Extract the [X, Y] coordinate from the center of the cell holding the provided text.  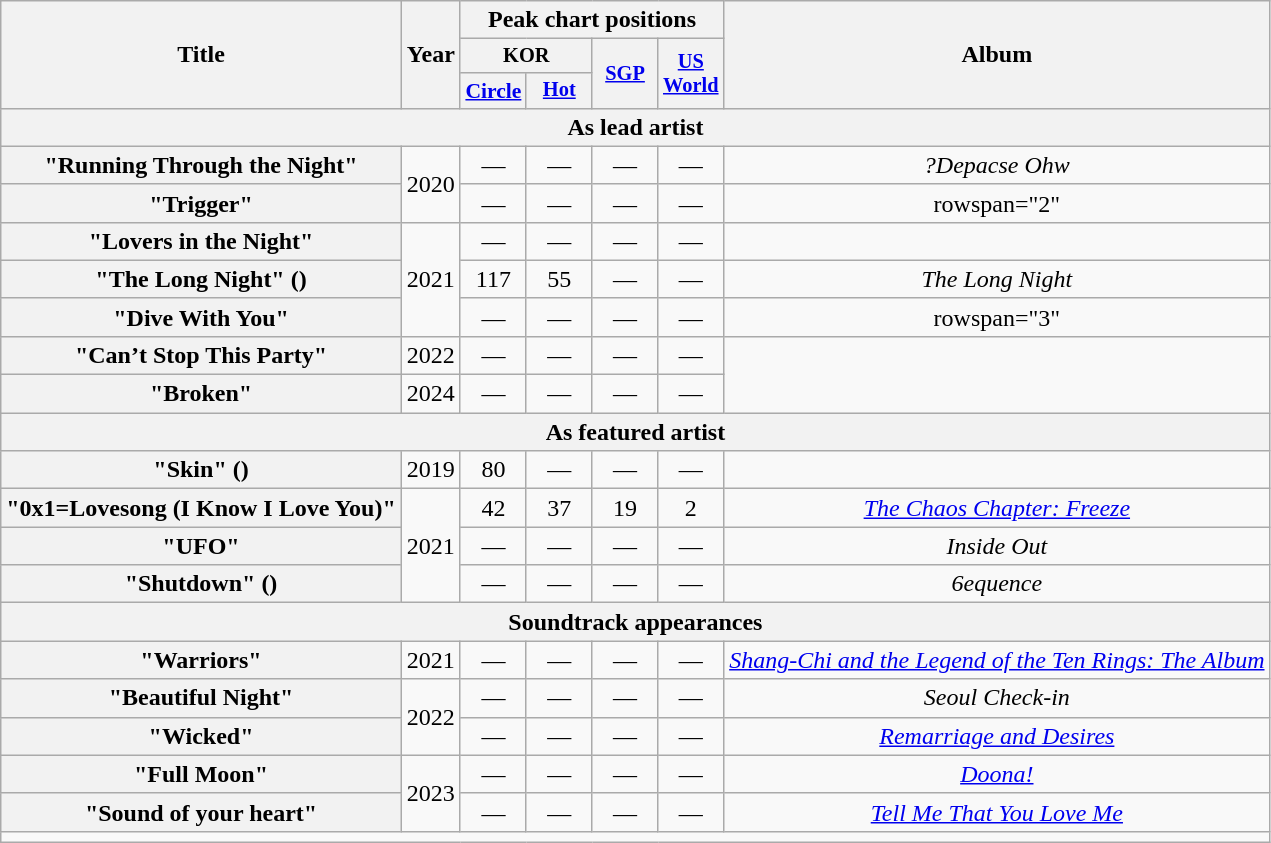
"0x1=Lovesong (I Know I Love You)" [202, 508]
"Dive With You" [202, 317]
"Trigger" [202, 203]
80 [493, 470]
Year [430, 54]
The Long Night [997, 279]
Soundtrack appearances [636, 622]
Inside Out [997, 546]
"Skin" () [202, 470]
Remarriage and Desires [997, 736]
117 [493, 279]
"Wicked" [202, 736]
Peak chart positions [592, 20]
"Running Through the Night" [202, 165]
Tell Me That You Love Me [997, 812]
Shang-Chi and the Legend of the Ten Rings: The Album [997, 660]
2023 [430, 793]
The Chaos Chapter: Freeze [997, 508]
Hot [559, 90]
KOR [526, 56]
"Broken" [202, 394]
"Shutdown" () [202, 584]
19 [625, 508]
As lead artist [636, 127]
2019 [430, 470]
rowspan="3" [997, 317]
USWorld [691, 74]
2 [691, 508]
Circle [493, 90]
"The Long Night" () [202, 279]
SGP [625, 74]
6equence [997, 584]
?Depacse Ohw [997, 165]
"Full Moon" [202, 774]
37 [559, 508]
As featured artist [636, 432]
"Beautiful Night" [202, 698]
"Can’t Stop This Party" [202, 355]
Seoul Check-in [997, 698]
rowspan="2" [997, 203]
2020 [430, 184]
Album [997, 54]
"Warriors" [202, 660]
"UFO" [202, 546]
"Sound of your heart" [202, 812]
42 [493, 508]
Title [202, 54]
Doona! [997, 774]
2024 [430, 394]
55 [559, 279]
"Lovers in the Night" [202, 241]
